Extract the (X, Y) coordinate from the center of the cell holding the provided text.  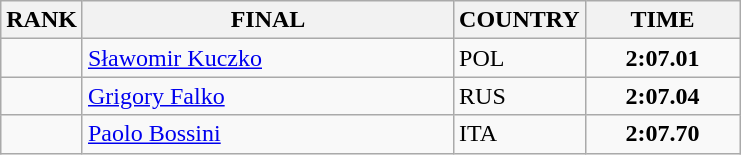
Grigory Falko (268, 96)
2:07.04 (662, 96)
RANK (42, 20)
POL (520, 58)
COUNTRY (520, 20)
Sławomir Kuczko (268, 58)
TIME (662, 20)
2:07.01 (662, 58)
FINAL (268, 20)
Paolo Bossini (268, 134)
ITA (520, 134)
2:07.70 (662, 134)
RUS (520, 96)
